Capture the cell that displays the provided text and extract its [X, Y] central coordinate. 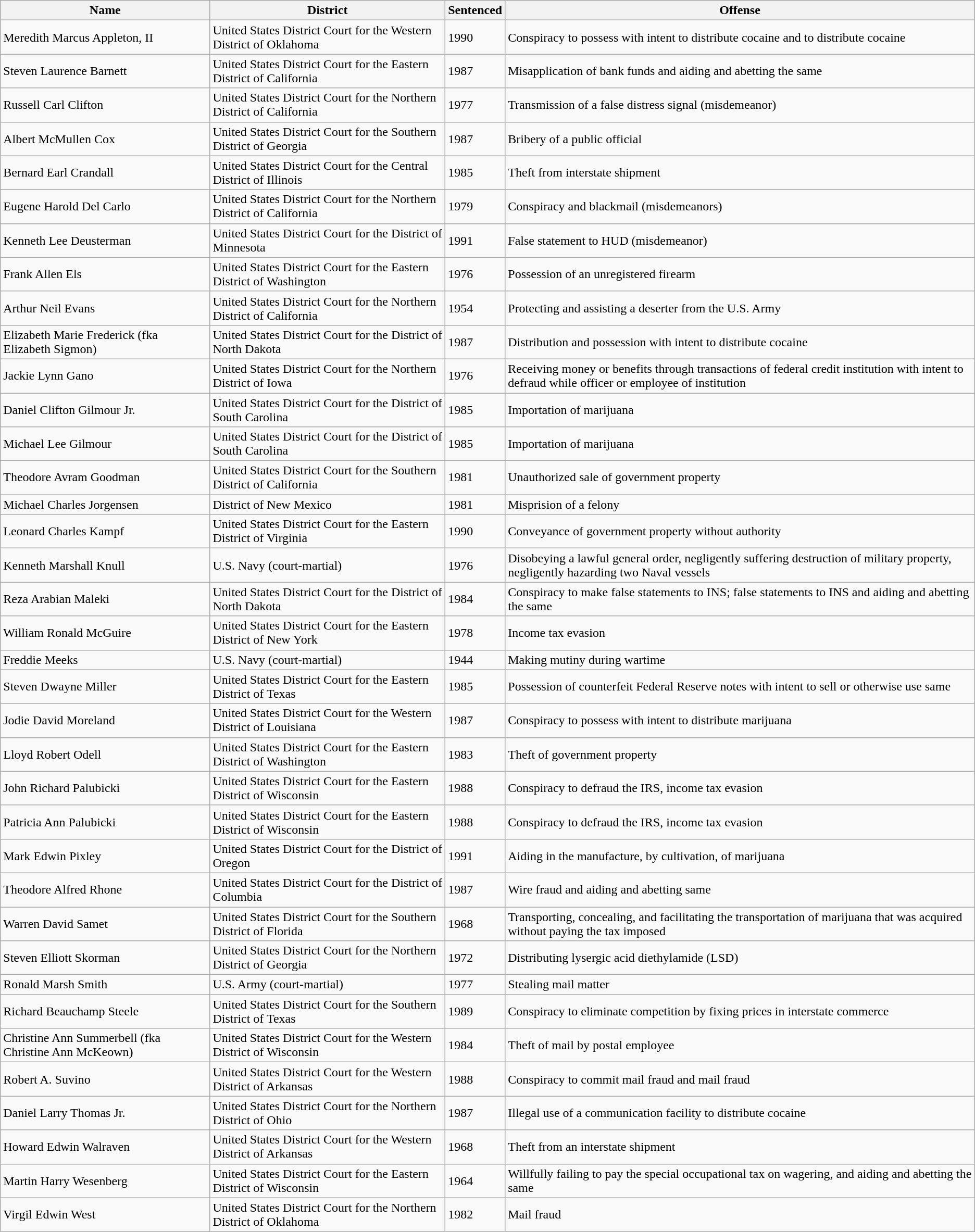
1954 [475, 308]
Protecting and assisting a deserter from the U.S. Army [740, 308]
John Richard Palubicki [105, 788]
Christine Ann Summerbell (fka Christine Ann McKeown) [105, 1046]
Conspiracy to commit mail fraud and mail fraud [740, 1079]
Willfully failing to pay the special occupational tax on wagering, and aiding and abetting the same [740, 1181]
Distributing lysergic acid diethylamide (LSD) [740, 958]
1979 [475, 206]
Martin Harry Wesenberg [105, 1181]
Leonard Charles Kampf [105, 531]
Russell Carl Clifton [105, 105]
Albert McMullen Cox [105, 139]
Theft from an interstate shipment [740, 1147]
Steven Laurence Barnett [105, 71]
U.S. Army (court-martial) [328, 985]
Name [105, 10]
Conveyance of government property without authority [740, 531]
United States District Court for the Southern District of Georgia [328, 139]
Receiving money or benefits through transactions of federal credit institution with intent to defraud while officer or employee of institution [740, 376]
Conspiracy and blackmail (misdemeanors) [740, 206]
Howard Edwin Walraven [105, 1147]
United States District Court for the Southern District of Florida [328, 924]
United States District Court for the Eastern District of California [328, 71]
Making mutiny during wartime [740, 660]
United States District Court for the Western District of Wisconsin [328, 1046]
Mark Edwin Pixley [105, 856]
1982 [475, 1214]
Patricia Ann Palubicki [105, 822]
Reza Arabian Maleki [105, 599]
Income tax evasion [740, 633]
1944 [475, 660]
Illegal use of a communication facility to distribute cocaine [740, 1113]
Michael Charles Jorgensen [105, 505]
Jodie David Moreland [105, 721]
Wire fraud and aiding and abetting same [740, 889]
Richard Beauchamp Steele [105, 1011]
Bribery of a public official [740, 139]
United States District Court for the District of Minnesota [328, 241]
Misprision of a felony [740, 505]
Ronald Marsh Smith [105, 985]
United States District Court for the Southern District of Texas [328, 1011]
United States District Court for the Southern District of California [328, 478]
United States District Court for the District of Oregon [328, 856]
District of New Mexico [328, 505]
Disobeying a lawful general order, negligently suffering destruction of military property, negligently hazarding two Naval vessels [740, 565]
United States District Court for the Eastern District of New York [328, 633]
Virgil Edwin West [105, 1214]
Daniel Clifton Gilmour Jr. [105, 409]
Daniel Larry Thomas Jr. [105, 1113]
Theodore Avram Goodman [105, 478]
Steven Dwayne Miller [105, 686]
Theodore Alfred Rhone [105, 889]
Possession of counterfeit Federal Reserve notes with intent to sell or otherwise use same [740, 686]
Michael Lee Gilmour [105, 444]
Freddie Meeks [105, 660]
United States District Court for the Northern District of Georgia [328, 958]
District [328, 10]
Eugene Harold Del Carlo [105, 206]
United States District Court for the Northern District of Ohio [328, 1113]
Frank Allen Els [105, 274]
United States District Court for the Eastern District of Texas [328, 686]
Theft from interstate shipment [740, 173]
Jackie Lynn Gano [105, 376]
Unauthorized sale of government property [740, 478]
United States District Court for the Western District of Louisiana [328, 721]
Kenneth Lee Deusterman [105, 241]
False statement to HUD (misdemeanor) [740, 241]
United States District Court for the Northern District of Oklahoma [328, 1214]
United States District Court for the Central District of Illinois [328, 173]
Possession of an unregistered firearm [740, 274]
Conspiracy to possess with intent to distribute cocaine and to distribute cocaine [740, 37]
Arthur Neil Evans [105, 308]
1964 [475, 1181]
1978 [475, 633]
Kenneth Marshall Knull [105, 565]
Theft of mail by postal employee [740, 1046]
United States District Court for the Northern District of Iowa [328, 376]
United States District Court for the District of Columbia [328, 889]
Transporting, concealing, and facilitating the transportation of marijuana that was acquired without paying the tax imposed [740, 924]
Misapplication of bank funds and aiding and abetting the same [740, 71]
Distribution and possession with intent to distribute cocaine [740, 342]
Meredith Marcus Appleton, II [105, 37]
Conspiracy to make false statements to INS; false statements to INS and aiding and abetting the same [740, 599]
Sentenced [475, 10]
1972 [475, 958]
Robert A. Suvino [105, 1079]
Offense [740, 10]
Conspiracy to eliminate competition by fixing prices in interstate commerce [740, 1011]
1983 [475, 754]
William Ronald McGuire [105, 633]
Elizabeth Marie Frederick (fka Elizabeth Sigmon) [105, 342]
Mail fraud [740, 1214]
Steven Elliott Skorman [105, 958]
Bernard Earl Crandall [105, 173]
Stealing mail matter [740, 985]
Theft of government property [740, 754]
United States District Court for the Western District of Oklahoma [328, 37]
Aiding in the manufacture, by cultivation, of marijuana [740, 856]
Transmission of a false distress signal (misdemeanor) [740, 105]
Warren David Samet [105, 924]
1989 [475, 1011]
United States District Court for the Eastern District of Virginia [328, 531]
Lloyd Robert Odell [105, 754]
Conspiracy to possess with intent to distribute marijuana [740, 721]
